Return the (x, y) coordinate for the center point of the cell that contains the specified text.  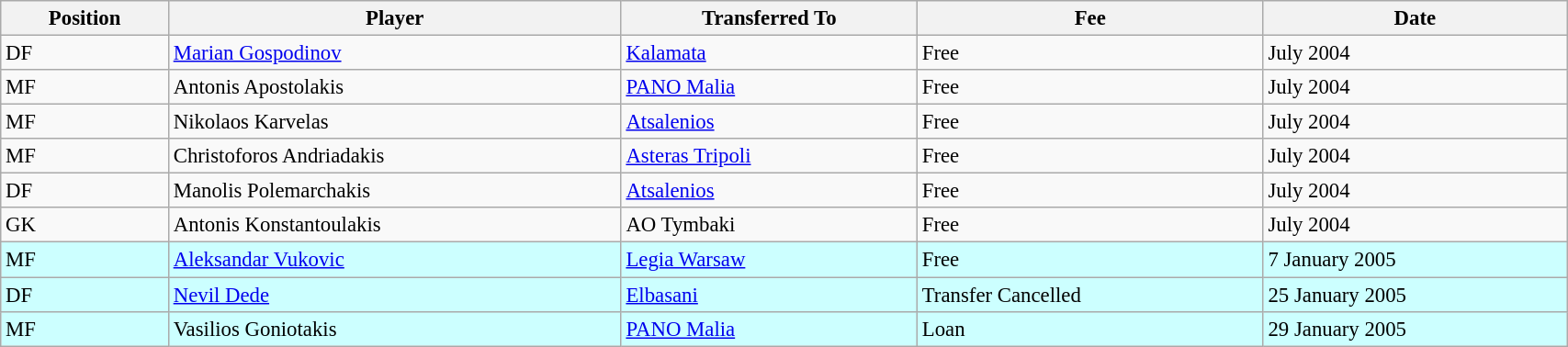
Transferred To (769, 18)
Manolis Polemarchakis (395, 191)
Elbasani (769, 295)
Position (85, 18)
Transfer Cancelled (1089, 295)
AO Tymbaki (769, 225)
Legia Warsaw (769, 260)
Aleksandar Vukovic (395, 260)
Nikolaos Karvelas (395, 122)
Vasilios Goniotakis (395, 329)
29 January 2005 (1415, 329)
25 January 2005 (1415, 295)
Marian Gospodinov (395, 53)
Antonis Apostolakis (395, 87)
Date (1415, 18)
Christoforos Andriadakis (395, 156)
Antonis Konstantoulakis (395, 225)
Asteras Tripoli (769, 156)
GK (85, 225)
7 January 2005 (1415, 260)
Kalamata (769, 53)
Fee (1089, 18)
Player (395, 18)
Loan (1089, 329)
Nevil Dede (395, 295)
